Search for the cell housing the specified text and yield its (x, y) center coordinate. 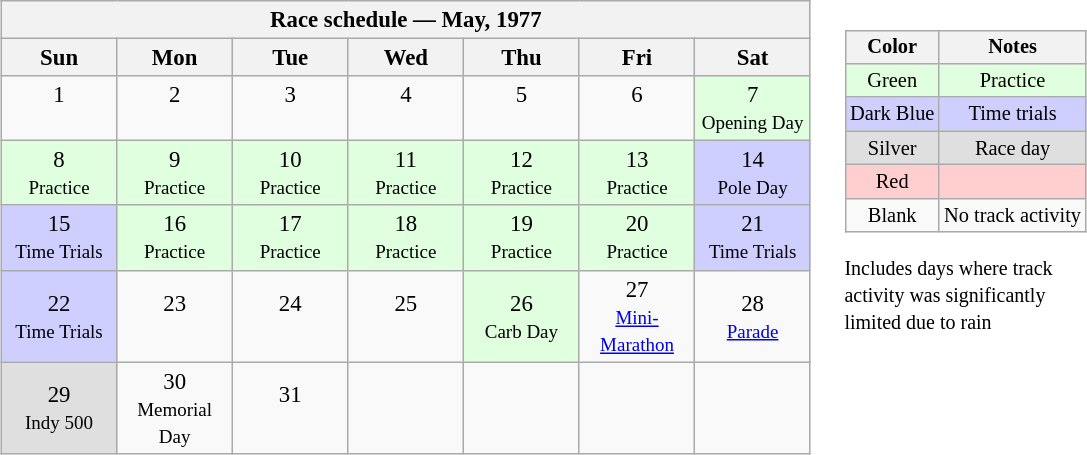
Dark Blue (892, 114)
Mon (175, 58)
Red (892, 182)
30Memorial Day (175, 408)
Sat (753, 58)
18Practice (406, 238)
Wed (406, 58)
Time trials (1012, 114)
7Opening Day (753, 108)
Silver (892, 148)
6 (637, 108)
21Time Trials (753, 238)
Race day (1012, 148)
15Time Trials (59, 238)
24 (290, 316)
Tue (290, 58)
27Mini-Marathon (637, 316)
Notes (1012, 47)
20Practice (637, 238)
25 (406, 316)
No track activity (1012, 215)
Practice (1012, 81)
8Practice (59, 174)
16Practice (175, 238)
26Carb Day (522, 316)
28Parade (753, 316)
Green (892, 81)
19Practice (522, 238)
2 (175, 108)
Fri (637, 58)
17Practice (290, 238)
Thu (522, 58)
Blank (892, 215)
10Practice (290, 174)
22Time Trials (59, 316)
14Pole Day (753, 174)
3 (290, 108)
29Indy 500 (59, 408)
11Practice (406, 174)
23 (175, 316)
Color (892, 47)
31 (290, 408)
13Practice (637, 174)
4 (406, 108)
12Practice (522, 174)
9Practice (175, 174)
Race schedule — May, 1977 (406, 20)
1 (59, 108)
Sun (59, 58)
5 (522, 108)
